Pinpoint the cell where the given text exists, returning its (x, y) midpoint coordinate. 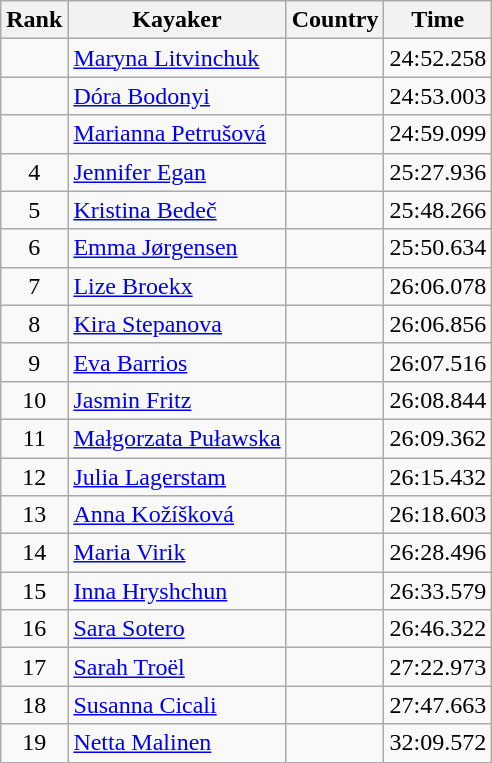
13 (34, 515)
27:22.973 (438, 667)
5 (34, 210)
19 (34, 743)
Jennifer Egan (177, 172)
18 (34, 705)
4 (34, 172)
Emma Jørgensen (177, 248)
25:50.634 (438, 248)
26:28.496 (438, 553)
Kayaker (177, 20)
Rank (34, 20)
14 (34, 553)
Country (335, 20)
26:09.362 (438, 438)
Eva Barrios (177, 362)
8 (34, 324)
7 (34, 286)
Maria Virik (177, 553)
Małgorzata Puławska (177, 438)
12 (34, 477)
Anna Kožíšková (177, 515)
26:33.579 (438, 591)
6 (34, 248)
9 (34, 362)
Marianna Petrušová (177, 134)
16 (34, 629)
Sarah Troël (177, 667)
Maryna Litvinchuk (177, 58)
32:09.572 (438, 743)
11 (34, 438)
Dóra Bodonyi (177, 96)
25:48.266 (438, 210)
26:15.432 (438, 477)
24:52.258 (438, 58)
Kristina Bedeč (177, 210)
10 (34, 400)
26:08.844 (438, 400)
26:07.516 (438, 362)
26:06.078 (438, 286)
26:06.856 (438, 324)
Time (438, 20)
17 (34, 667)
24:53.003 (438, 96)
Netta Malinen (177, 743)
Julia Lagerstam (177, 477)
Kira Stepanova (177, 324)
Susanna Cicali (177, 705)
24:59.099 (438, 134)
Lize Broekx (177, 286)
26:18.603 (438, 515)
26:46.322 (438, 629)
15 (34, 591)
25:27.936 (438, 172)
27:47.663 (438, 705)
Sara Sotero (177, 629)
Inna Hryshchun (177, 591)
Jasmin Fritz (177, 400)
